Detect which cell encompasses the target text, then output its (X, Y) center coordinate. 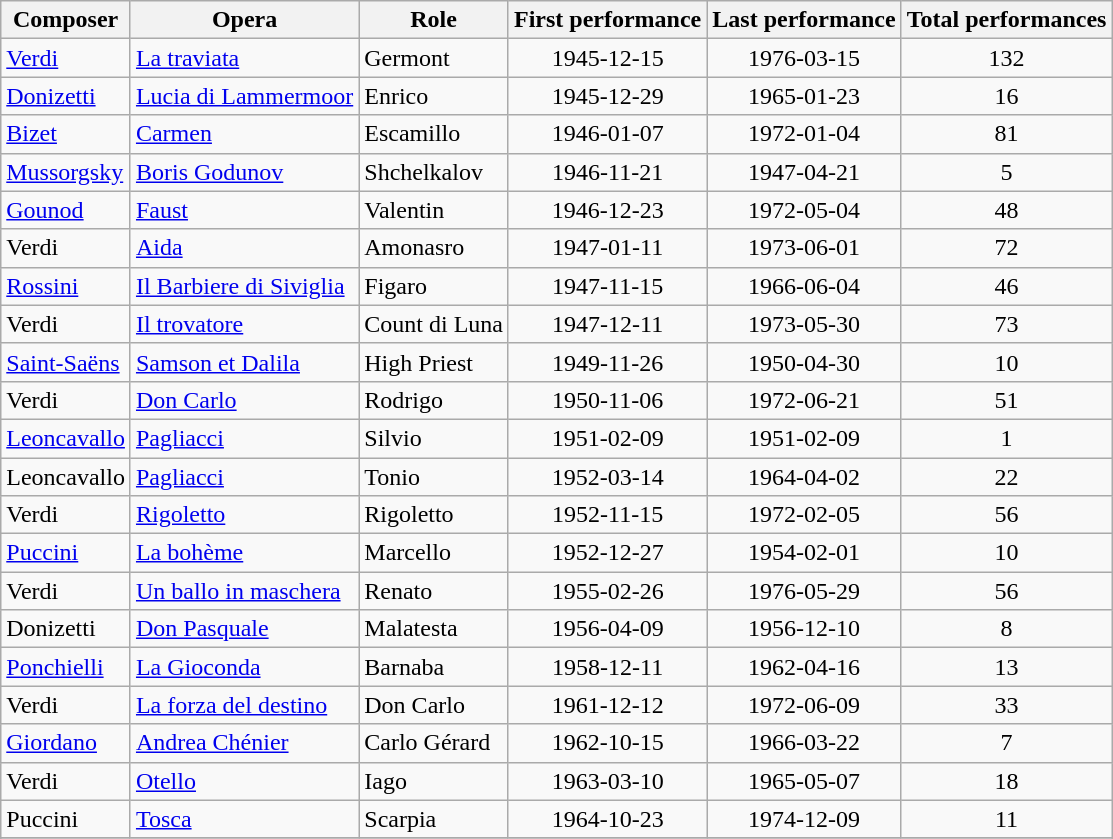
33 (1006, 705)
1972-02-05 (804, 515)
16 (1006, 96)
48 (1006, 210)
Rodrigo (434, 400)
1964-04-02 (804, 477)
Composer (66, 20)
1963-03-10 (607, 781)
1952-11-15 (607, 515)
Carmen (244, 134)
Tosca (244, 819)
81 (1006, 134)
Total performances (1006, 20)
Figaro (434, 286)
Aida (244, 248)
Valentin (434, 210)
1972-05-04 (804, 210)
Marcello (434, 553)
72 (1006, 248)
1945-12-15 (607, 58)
73 (1006, 324)
1966-03-22 (804, 743)
Malatesta (434, 629)
1973-06-01 (804, 248)
Count di Luna (434, 324)
46 (1006, 286)
Bizet (66, 134)
1962-04-16 (804, 667)
Samson et Dalila (244, 362)
Andrea Chénier (244, 743)
1976-03-15 (804, 58)
La Gioconda (244, 667)
11 (1006, 819)
1972-01-04 (804, 134)
1950-04-30 (804, 362)
22 (1006, 477)
Otello (244, 781)
1974-12-09 (804, 819)
1976-05-29 (804, 591)
7 (1006, 743)
132 (1006, 58)
Ponchielli (66, 667)
51 (1006, 400)
Mussorgsky (66, 172)
Carlo Gérard (434, 743)
Faust (244, 210)
18 (1006, 781)
1962-10-15 (607, 743)
1947-04-21 (804, 172)
Silvio (434, 438)
Tonio (434, 477)
1954-02-01 (804, 553)
1972-06-21 (804, 400)
1 (1006, 438)
Opera (244, 20)
Giordano (66, 743)
Rossini (66, 286)
1946-01-07 (607, 134)
1966-06-04 (804, 286)
1964-10-23 (607, 819)
1965-01-23 (804, 96)
1950-11-06 (607, 400)
Don Pasquale (244, 629)
5 (1006, 172)
1952-03-14 (607, 477)
1958-12-11 (607, 667)
1961-12-12 (607, 705)
Scarpia (434, 819)
1965-05-07 (804, 781)
13 (1006, 667)
Saint-Saëns (66, 362)
La traviata (244, 58)
Il Barbiere di Siviglia (244, 286)
1947-12-11 (607, 324)
8 (1006, 629)
Barnaba (434, 667)
1955-02-26 (607, 591)
Escamillo (434, 134)
1973-05-30 (804, 324)
1945-12-29 (607, 96)
Lucia di Lammermoor (244, 96)
Germont (434, 58)
1956-04-09 (607, 629)
First performance (607, 20)
High Priest (434, 362)
1946-11-21 (607, 172)
1947-11-15 (607, 286)
Renato (434, 591)
1946-12-23 (607, 210)
1947-01-11 (607, 248)
Shchelkalov (434, 172)
La forza del destino (244, 705)
Enrico (434, 96)
Role (434, 20)
Il trovatore (244, 324)
Un ballo in maschera (244, 591)
1949-11-26 (607, 362)
Gounod (66, 210)
Iago (434, 781)
1952-12-27 (607, 553)
Amonasro (434, 248)
1956-12-10 (804, 629)
La bohème (244, 553)
1972-06-09 (804, 705)
Boris Godunov (244, 172)
Last performance (804, 20)
